Detect which cell encompasses the target text, then output its (X, Y) center coordinate. 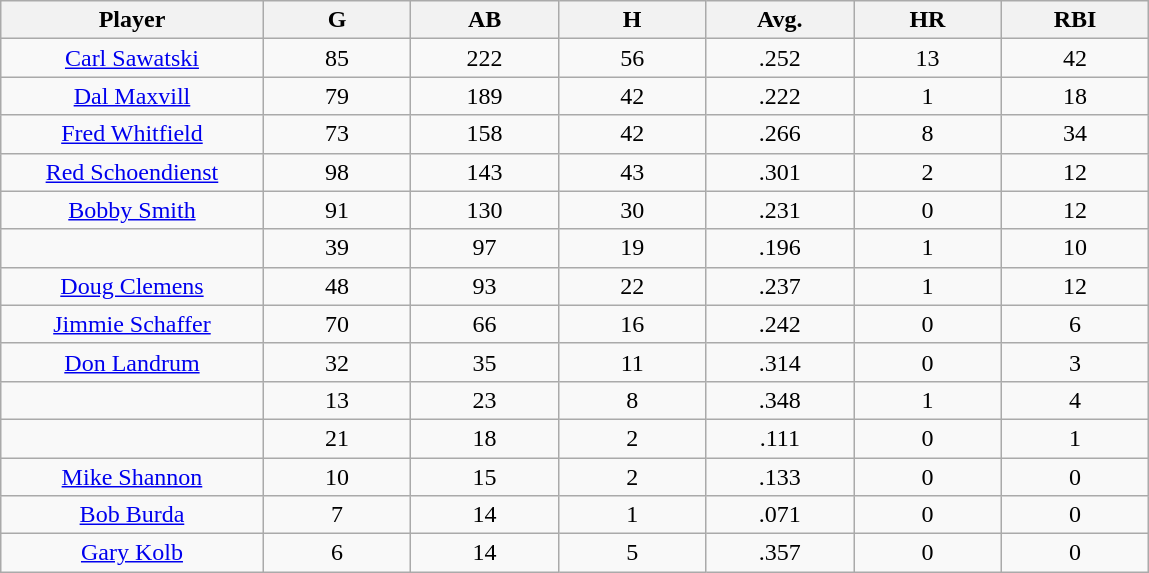
158 (485, 134)
15 (485, 477)
23 (485, 400)
Red Schoendienst (132, 172)
H (632, 20)
.301 (780, 172)
Fred Whitfield (132, 134)
43 (632, 172)
32 (337, 362)
70 (337, 324)
4 (1075, 400)
Jimmie Schaffer (132, 324)
.071 (780, 515)
97 (485, 248)
222 (485, 58)
.242 (780, 324)
39 (337, 248)
3 (1075, 362)
34 (1075, 134)
Gary Kolb (132, 553)
Mike Shannon (132, 477)
21 (337, 438)
35 (485, 362)
19 (632, 248)
.231 (780, 210)
30 (632, 210)
RBI (1075, 20)
98 (337, 172)
.111 (780, 438)
73 (337, 134)
189 (485, 96)
79 (337, 96)
.133 (780, 477)
Bob Burda (132, 515)
.314 (780, 362)
85 (337, 58)
.196 (780, 248)
.357 (780, 553)
Player (132, 20)
.237 (780, 286)
Bobby Smith (132, 210)
.222 (780, 96)
48 (337, 286)
Avg. (780, 20)
16 (632, 324)
11 (632, 362)
93 (485, 286)
G (337, 20)
91 (337, 210)
HR (928, 20)
Doug Clemens (132, 286)
.266 (780, 134)
5 (632, 553)
7 (337, 515)
Don Landrum (132, 362)
66 (485, 324)
143 (485, 172)
.252 (780, 58)
AB (485, 20)
Carl Sawatski (132, 58)
130 (485, 210)
56 (632, 58)
22 (632, 286)
.348 (780, 400)
Dal Maxvill (132, 96)
